Pinpoint the cell where the given text exists, returning its [x, y] midpoint coordinate. 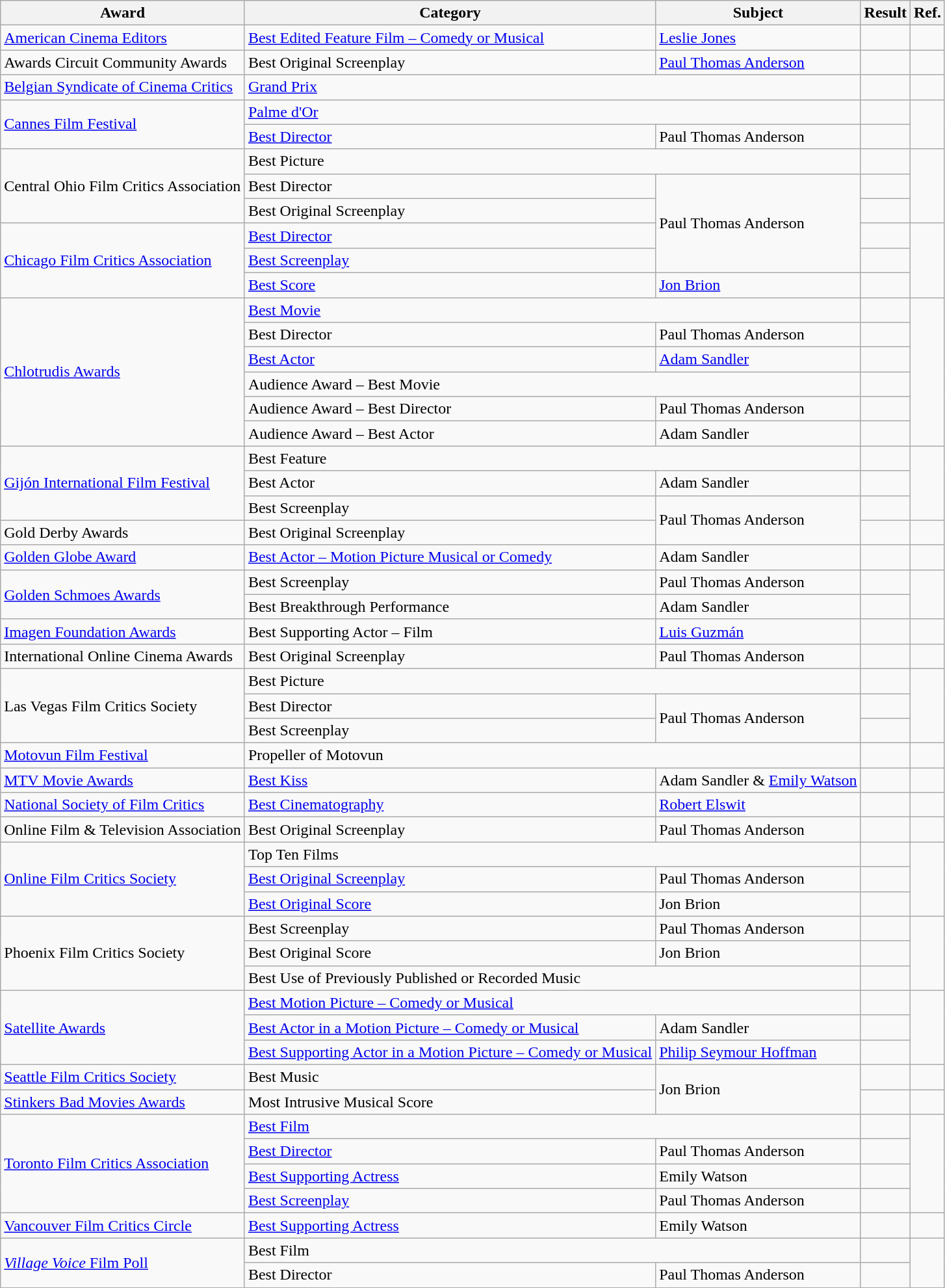
Award [123, 13]
Best Score [450, 285]
Motovun Film Festival [123, 756]
Vancouver Film Critics Circle [123, 1226]
Online Film & Television Association [123, 830]
Awards Circuit Community Awards [123, 62]
Golden Schmoes Awards [123, 594]
Leslie Jones [758, 38]
Gijón International Film Festival [123, 483]
Cannes Film Festival [123, 124]
Best Breakthrough Performance [450, 607]
Seattle Film Critics Society [123, 1077]
Ref. [927, 13]
Propeller of Motovun [552, 756]
Chicago Film Critics Association [123, 260]
Golden Globe Award [123, 557]
Online Film Critics Society [123, 879]
Philip Seymour Hoffman [758, 1052]
Palme d'Or [552, 112]
Las Vegas Film Critics Society [123, 705]
Best Supporting Actor – Film [450, 631]
Best Kiss [450, 780]
Imagen Foundation Awards [123, 631]
Robert Elswit [758, 805]
Audience Award – Best Movie [552, 384]
Phoenix Film Critics Society [123, 953]
Luis Guzmán [758, 631]
Top Ten Films [552, 854]
Best Edited Feature Film – Comedy or Musical [450, 38]
Best Feature [552, 458]
Best Movie [552, 310]
Best Actor – Motion Picture Musical or Comedy [450, 557]
Village Voice Film Poll [123, 1263]
International Online Cinema Awards [123, 656]
Grand Prix [552, 87]
American Cinema Editors [123, 38]
Best Supporting Actor in a Motion Picture – Comedy or Musical [450, 1052]
Satellite Awards [123, 1027]
Audience Award – Best Actor [450, 434]
Most Intrusive Musical Score [450, 1102]
Subject [758, 13]
Best Actor in a Motion Picture – Comedy or Musical [450, 1027]
Best Music [450, 1077]
Chlotrudis Awards [123, 372]
Gold Derby Awards [123, 532]
Best Use of Previously Published or Recorded Music [552, 978]
Central Ohio Film Critics Association [123, 186]
Adam Sandler & Emily Watson [758, 780]
Best Motion Picture – Comedy or Musical [552, 1003]
Category [450, 13]
Audience Award – Best Director [450, 409]
Belgian Syndicate of Cinema Critics [123, 87]
Best Cinematography [450, 805]
Result [885, 13]
Toronto Film Critics Association [123, 1164]
National Society of Film Critics [123, 805]
MTV Movie Awards [123, 780]
Stinkers Bad Movies Awards [123, 1102]
